Locate the cell with the specified text and output its [x, y] center coordinate. 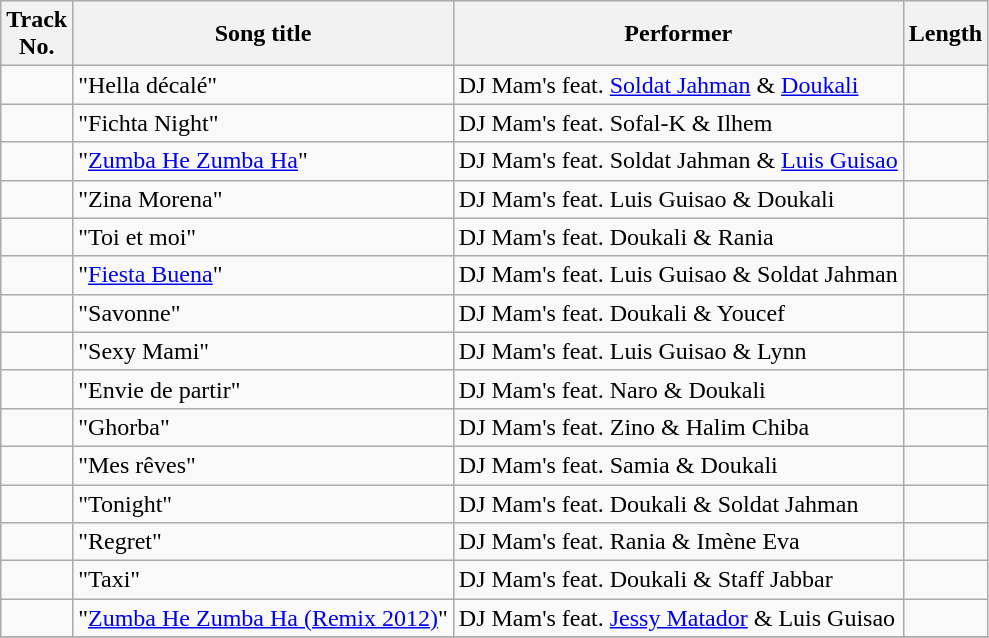
DJ Mam's feat. Doukali & Staff Jabbar [678, 580]
DJ Mam's feat. Naro & Doukali [678, 389]
"Fiesta Buena" [264, 275]
"Ghorba" [264, 427]
"Sexy Mami" [264, 351]
DJ Mam's feat. Rania & Imène Eva [678, 542]
DJ Mam's feat. Samia & Doukali [678, 465]
"Zina Morena" [264, 199]
"Zumba He Zumba Ha" [264, 161]
"Fichta Night" [264, 123]
"Taxi" [264, 580]
"Savonne" [264, 313]
"Hella décalé" [264, 85]
DJ Mam's feat. Luis Guisao & Soldat Jahman [678, 275]
Length [945, 34]
Track No. [37, 34]
DJ Mam's feat. Doukali & Youcef [678, 313]
"Toi et moi" [264, 237]
DJ Mam's feat. Zino & Halim Chiba [678, 427]
DJ Mam's feat. Sofal-K & Ilhem [678, 123]
DJ Mam's feat. Doukali & Rania [678, 237]
Song title [264, 34]
DJ Mam's feat. Luis Guisao & Doukali [678, 199]
DJ Mam's feat. Luis Guisao & Lynn [678, 351]
DJ Mam's feat. Doukali & Soldat Jahman [678, 503]
"Zumba He Zumba Ha (Remix 2012)" [264, 618]
DJ Mam's feat. Soldat Jahman & Doukali [678, 85]
"Tonight" [264, 503]
"Envie de partir" [264, 389]
"Regret" [264, 542]
DJ Mam's feat. Soldat Jahman & Luis Guisao [678, 161]
"Mes rêves" [264, 465]
DJ Mam's feat. Jessy Matador & Luis Guisao [678, 618]
Performer [678, 34]
